Extract the [X, Y] coordinate from the center of the cell holding the provided text.  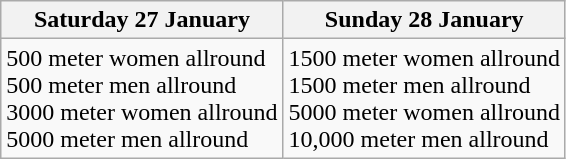
Sunday 28 January [424, 20]
500 meter women allround 500 meter men allround 3000 meter women allround 5000 meter men allround [142, 98]
Saturday 27 January [142, 20]
1500 meter women allround 1500 meter men allround 5000 meter women allround 10,000 meter men allround [424, 98]
